Output the (x, y) coordinate of the center of the cell containing the given text.  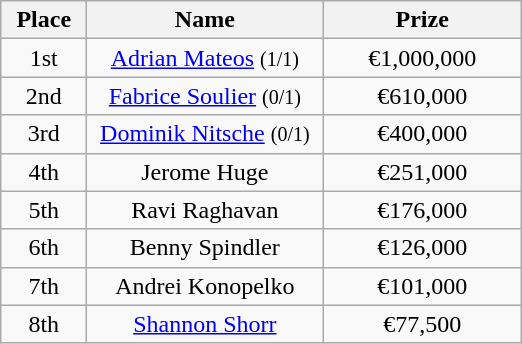
€610,000 (422, 96)
€77,500 (422, 324)
2nd (44, 96)
Jerome Huge (205, 172)
Adrian Mateos (1/1) (205, 58)
€1,000,000 (422, 58)
4th (44, 172)
6th (44, 248)
7th (44, 286)
Prize (422, 20)
€251,000 (422, 172)
8th (44, 324)
5th (44, 210)
Andrei Konopelko (205, 286)
€101,000 (422, 286)
€126,000 (422, 248)
€400,000 (422, 134)
Fabrice Soulier (0/1) (205, 96)
Dominik Nitsche (0/1) (205, 134)
Name (205, 20)
Shannon Shorr (205, 324)
Ravi Raghavan (205, 210)
Place (44, 20)
3rd (44, 134)
Benny Spindler (205, 248)
€176,000 (422, 210)
1st (44, 58)
